Output the (x, y) coordinate of the center of the cell containing the given text.  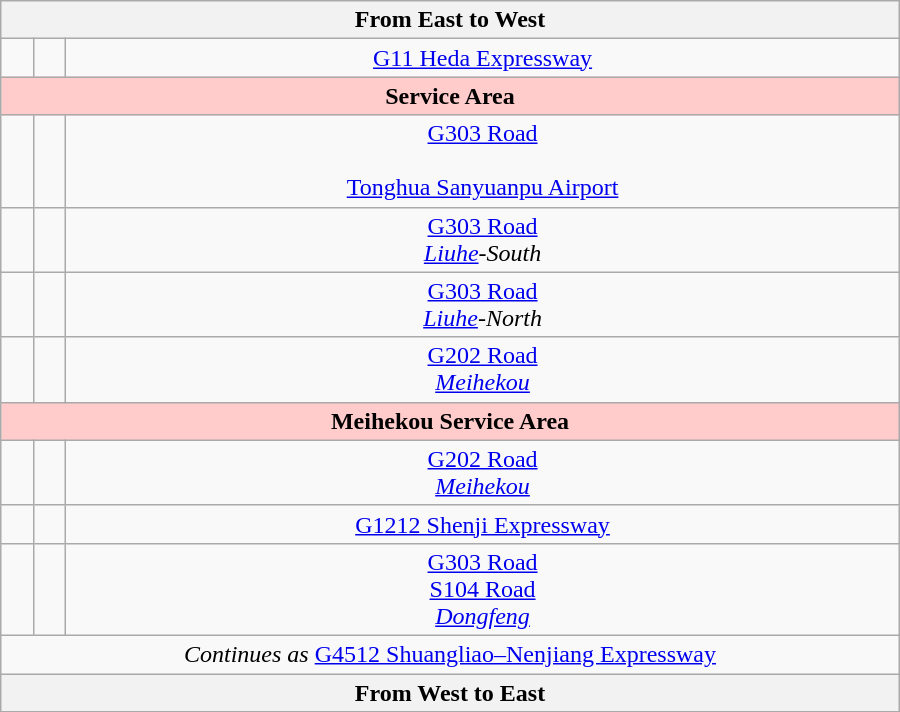
G11 Heda Expressway (482, 58)
Meihekou Service Area (450, 421)
Service Area (450, 96)
From East to West (450, 20)
G303 Road S104 RoadDongfeng (482, 589)
G303 Road Tonghua Sanyuanpu Airport (482, 161)
G303 RoadLiuhe-South (482, 240)
G303 RoadLiuhe-North (482, 304)
From West to East (450, 693)
Continues as G4512 Shuangliao–Nenjiang Expressway (450, 654)
G1212 Shenji Expressway (482, 524)
